Identify which cell holds the provided text, then report its (x, y) central coordinate. 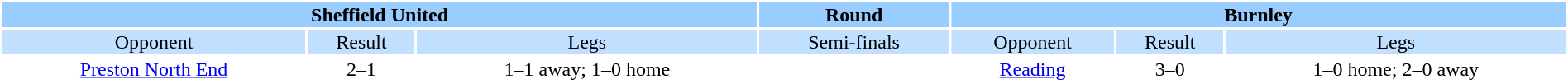
1–0 home; 2–0 away (1396, 69)
Burnley (1259, 15)
3–0 (1170, 69)
Semi-finals (853, 42)
2–1 (361, 69)
Reading (1032, 69)
Preston North End (154, 69)
Sheffield United (380, 15)
1–1 away; 1–0 home (587, 69)
Round (853, 15)
